Find where the given text appears and provide that cell's center as [x, y] coordinate. 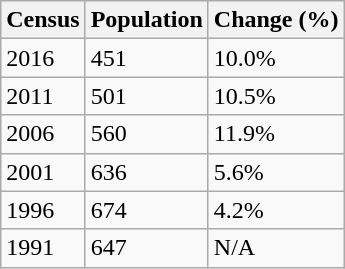
Change (%) [276, 20]
5.6% [276, 172]
2016 [43, 58]
4.2% [276, 210]
Census [43, 20]
2006 [43, 134]
2001 [43, 172]
10.0% [276, 58]
1996 [43, 210]
1991 [43, 248]
2011 [43, 96]
451 [146, 58]
11.9% [276, 134]
674 [146, 210]
501 [146, 96]
647 [146, 248]
560 [146, 134]
10.5% [276, 96]
636 [146, 172]
N/A [276, 248]
Population [146, 20]
